For the text-containing cell, return its midpoint in (X, Y) coordinate format. 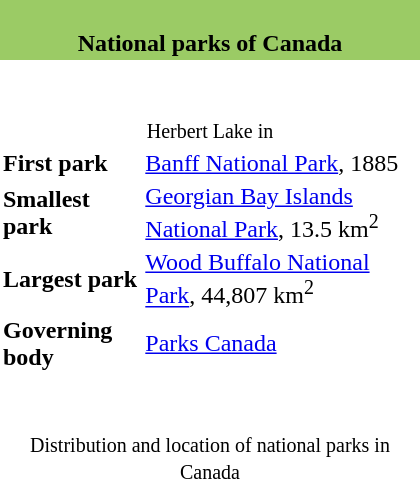
Banff National Park, 1885 (281, 164)
Herbert Lake in (210, 104)
Smallest park (71, 213)
First park (71, 164)
Georgian Bay Islands National Park, 13.5 km2 (281, 213)
National parks of Canada (210, 30)
Largest park (71, 279)
Parks Canada (281, 343)
Wood Buffalo National Park, 44,807 km2 (281, 279)
Governing body (71, 343)
